For the text-containing cell, return its midpoint in [x, y] coordinate format. 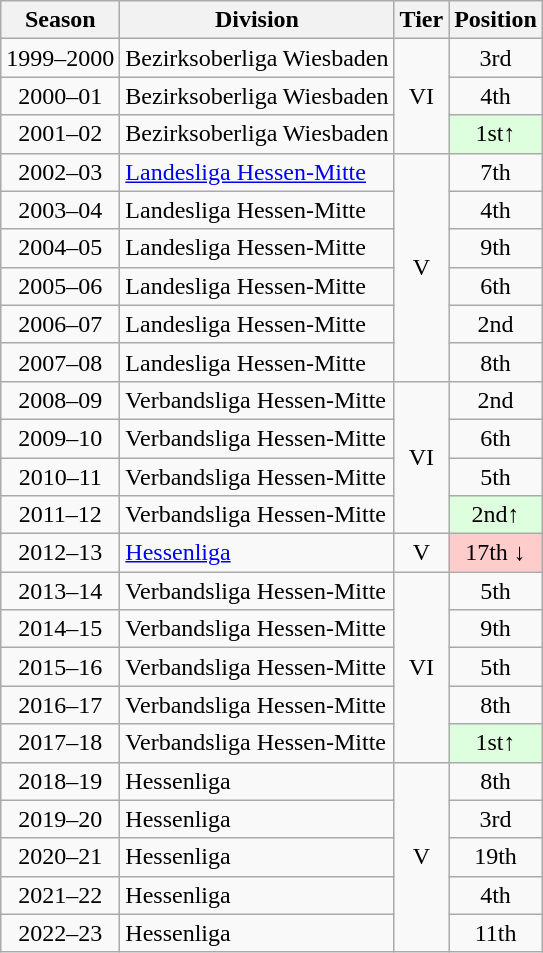
2022–23 [60, 933]
2009–10 [60, 438]
2012–13 [60, 553]
17th ↓ [496, 553]
2020–21 [60, 857]
2014–15 [60, 629]
Division [257, 20]
Position [496, 20]
1999–2000 [60, 58]
2013–14 [60, 591]
2011–12 [60, 515]
2004–05 [60, 248]
2005–06 [60, 286]
2nd↑ [496, 515]
2010–11 [60, 477]
2018–19 [60, 781]
2019–20 [60, 819]
2015–16 [60, 667]
11th [496, 933]
2017–18 [60, 743]
2000–01 [60, 96]
7th [496, 172]
2006–07 [60, 324]
2016–17 [60, 705]
2007–08 [60, 362]
Tier [422, 20]
2002–03 [60, 172]
2003–04 [60, 210]
2021–22 [60, 895]
2001–02 [60, 134]
Season [60, 20]
19th [496, 857]
2008–09 [60, 400]
